Capture the cell that displays the provided text and extract its [X, Y] central coordinate. 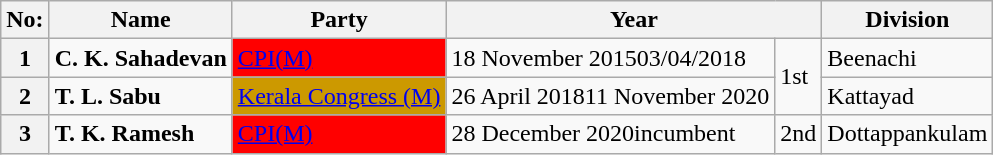
Beenachi [908, 58]
Kerala Congress (M) [339, 96]
18 November 201503/04/2018 [610, 58]
T. L. Sabu [140, 96]
28 December 2020incumbent [610, 134]
3 [25, 134]
Dottappankulam [908, 134]
T. K. Ramesh [140, 134]
Name [140, 20]
Kattayad [908, 96]
Year [634, 20]
1st [798, 77]
Division [908, 20]
C. K. Sahadevan [140, 58]
1 [25, 58]
2nd [798, 134]
26 April 201811 November 2020 [610, 96]
No: [25, 20]
Party [339, 20]
2 [25, 96]
